Provide the (x, y) coordinate of the cell's center where the given text is located.  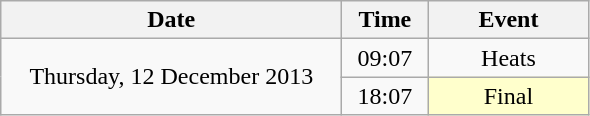
Final (508, 96)
Heats (508, 58)
Date (172, 20)
09:07 (385, 58)
Event (508, 20)
Thursday, 12 December 2013 (172, 77)
Time (385, 20)
18:07 (385, 96)
